Find where the given text appears and provide that cell's center as (x, y) coordinate. 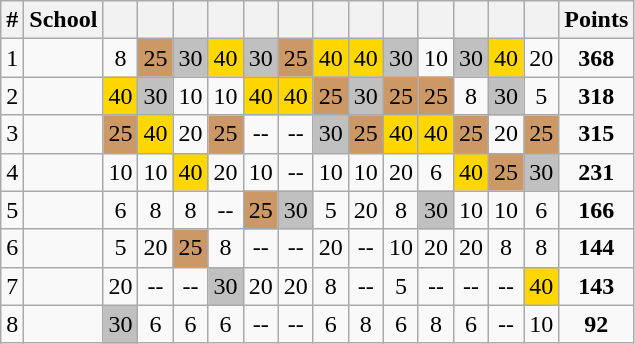
7 (12, 286)
166 (596, 210)
School (64, 20)
Points (596, 20)
# (12, 20)
92 (596, 324)
4 (12, 172)
143 (596, 286)
3 (12, 134)
318 (596, 96)
315 (596, 134)
144 (596, 248)
231 (596, 172)
368 (596, 58)
2 (12, 96)
1 (12, 58)
